From the cell containing the given text, extract its center point as (x, y) coordinate. 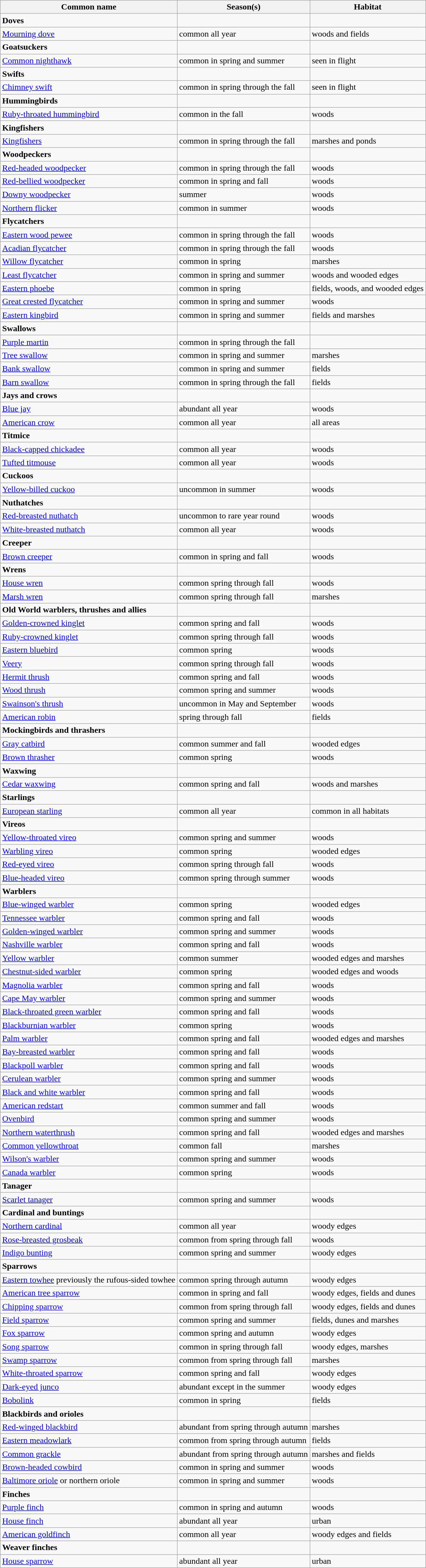
Waxwing (89, 770)
common in spring through fall (243, 1347)
Magnolia warbler (89, 985)
Chimney swift (89, 87)
Wilson's warbler (89, 1159)
Scarlet tanager (89, 1199)
Chipping sparrow (89, 1306)
Blue-winged warbler (89, 905)
Cape May warbler (89, 998)
Swamp sparrow (89, 1360)
common summer (243, 958)
American redstart (89, 1106)
Tree swallow (89, 355)
Common grackle (89, 1454)
common in spring and autumn (243, 1507)
Great crested flycatcher (89, 302)
spring through fall (243, 717)
Northern waterthrush (89, 1132)
Habitat (368, 7)
Vireos (89, 824)
Starlings (89, 797)
Flycatchers (89, 221)
Blue-headed vireo (89, 878)
Tufted titmouse (89, 462)
Dark-eyed junco (89, 1387)
woody edges, marshes (368, 1347)
Bank swallow (89, 369)
Titmice (89, 436)
American robin (89, 717)
Weaver finches (89, 1548)
Eastern wood pewee (89, 235)
Veery (89, 663)
Brown creeper (89, 556)
summer (243, 195)
uncommon in May and September (243, 704)
Least flycatcher (89, 275)
Nuthatches (89, 503)
Baltimore oriole or northern oriole (89, 1481)
Jays and crows (89, 396)
Northern flicker (89, 208)
Acadian flycatcher (89, 248)
Tanager (89, 1186)
Palm warbler (89, 1039)
marshes and ponds (368, 141)
Yellow-billed cuckoo (89, 489)
American crow (89, 422)
Rose-breasted grosbeak (89, 1239)
Mourning dove (89, 34)
Common name (89, 7)
common spring through summer (243, 878)
House finch (89, 1521)
common spring and autumn (243, 1333)
Creeper (89, 543)
Warblers (89, 891)
Black-capped chickadee (89, 449)
Cerulean warbler (89, 1079)
Ruby-throated hummingbird (89, 114)
fields, woods, and wooded edges (368, 288)
Woodpeckers (89, 154)
Wrens (89, 569)
Warbling vireo (89, 851)
woods and fields (368, 34)
Gray catbird (89, 744)
Red-eyed vireo (89, 864)
Purple martin (89, 342)
American tree sparrow (89, 1293)
Chestnut-sided warbler (89, 971)
American goldfinch (89, 1534)
Bay-breasted warbler (89, 1052)
Fox sparrow (89, 1333)
woods and marshes (368, 784)
White-breasted nuthatch (89, 529)
common from spring through autumn (243, 1440)
Goatsuckers (89, 47)
Cedar waxwing (89, 784)
Downy woodpecker (89, 195)
Tennessee warbler (89, 918)
wooded edges and woods (368, 971)
Red-headed woodpecker (89, 168)
Red-bellied woodpecker (89, 181)
Eastern kingbird (89, 315)
woods and wooded edges (368, 275)
Mockingbirds and thrashers (89, 730)
Canada warbler (89, 1172)
Red-breasted nuthatch (89, 516)
common in summer (243, 208)
House sparrow (89, 1561)
Yellow warbler (89, 958)
Black and white warbler (89, 1092)
Field sparrow (89, 1320)
all areas (368, 422)
Marsh wren (89, 597)
Doves (89, 20)
White-throated sparrow (89, 1373)
Cardinal and buntings (89, 1213)
fields and marshes (368, 315)
Blue jay (89, 409)
Wood thrush (89, 690)
Willow flycatcher (89, 262)
Song sparrow (89, 1347)
Golden-crowned kinglet (89, 623)
Common yellowthroat (89, 1146)
Swifts (89, 74)
Hummingbirds (89, 101)
Blackburnian warbler (89, 1025)
Yellow-throated vireo (89, 838)
uncommon in summer (243, 489)
Season(s) (243, 7)
Brown thrasher (89, 757)
Blackbirds and orioles (89, 1413)
Eastern meadowlark (89, 1440)
Barn swallow (89, 382)
Eastern bluebird (89, 650)
Blackpoll warbler (89, 1065)
Brown-headed cowbird (89, 1467)
common fall (243, 1146)
Swainson's thrush (89, 704)
House wren (89, 583)
uncommon to rare year round (243, 516)
Eastern towhee previously the rufous-sided towhee (89, 1280)
common in all habitats (368, 811)
Cuckoos (89, 476)
Ovenbird (89, 1119)
Sparrows (89, 1266)
fields, dunes and marshes (368, 1320)
Hermit thrush (89, 677)
Golden-winged warbler (89, 931)
Northern cardinal (89, 1226)
Ruby-crowned kinglet (89, 637)
woody edges and fields (368, 1534)
Swallows (89, 328)
Old World warblers, thrushes and allies (89, 610)
Common nighthawk (89, 61)
common in the fall (243, 114)
abundant except in the summer (243, 1387)
Black-throated green warbler (89, 1012)
Indigo bunting (89, 1253)
Bobolink (89, 1400)
Finches (89, 1494)
common spring through autumn (243, 1280)
Nashville warbler (89, 945)
Eastern phoebe (89, 288)
European starling (89, 811)
marshes and fields (368, 1454)
Purple finch (89, 1507)
Red-winged blackbird (89, 1427)
